For the text-containing cell, return its midpoint in [x, y] coordinate format. 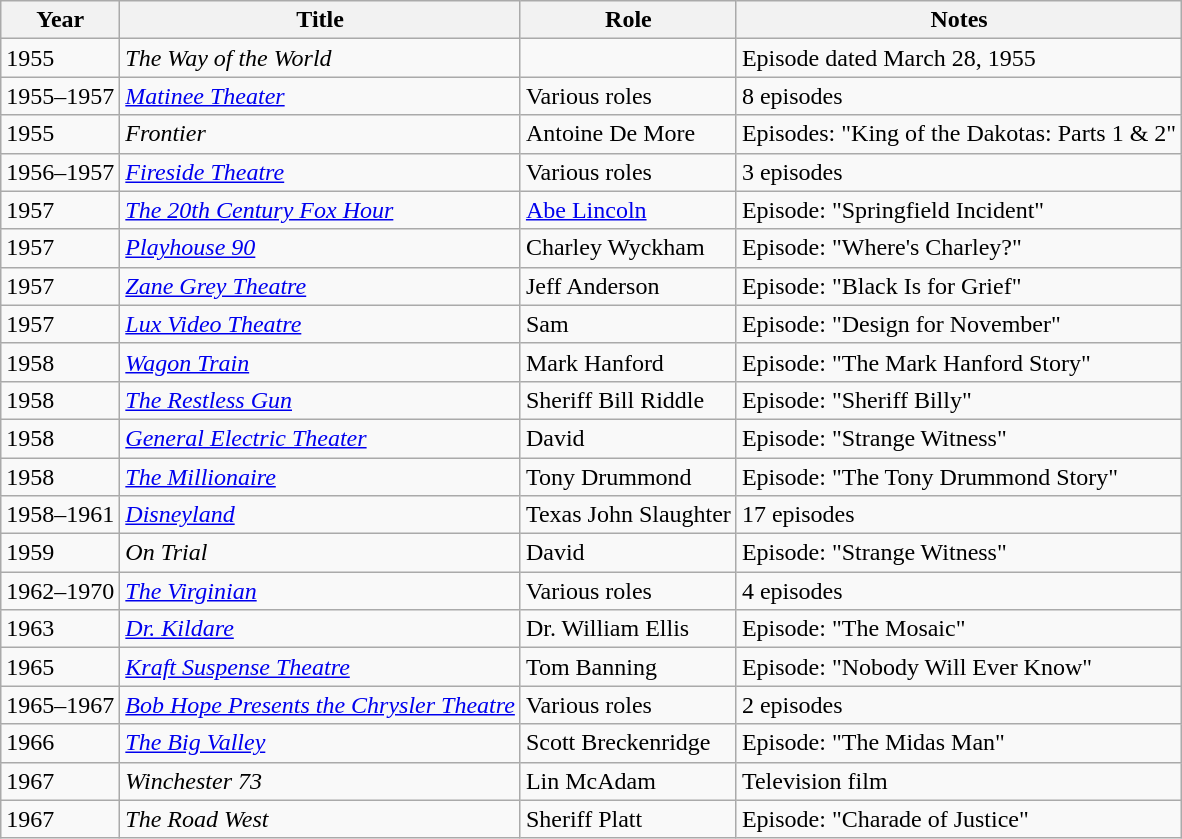
Zane Grey Theatre [320, 286]
General Electric Theater [320, 438]
Texas John Slaughter [628, 515]
The Big Valley [320, 743]
1955–1957 [60, 96]
Episode dated March 28, 1955 [958, 58]
Sam [628, 324]
Fireside Theatre [320, 172]
Episode: "Design for November" [958, 324]
17 episodes [958, 515]
2 episodes [958, 705]
Role [628, 20]
Bob Hope Presents the Chrysler Theatre [320, 705]
Episode: "The Mosaic" [958, 629]
The Millionaire [320, 477]
Playhouse 90 [320, 248]
Episode: "Springfield Incident" [958, 210]
Lux Video Theatre [320, 324]
Scott Breckenridge [628, 743]
Episode: "Sheriff Billy" [958, 400]
Sheriff Platt [628, 819]
Year [60, 20]
The Way of the World [320, 58]
Dr. William Ellis [628, 629]
On Trial [320, 553]
Episodes: "King of the Dakotas: Parts 1 & 2" [958, 134]
Episode: "The Midas Man" [958, 743]
Disneyland [320, 515]
The Restless Gun [320, 400]
Jeff Anderson [628, 286]
Episode: "Nobody Will Ever Know" [958, 667]
Tony Drummond [628, 477]
Dr. Kildare [320, 629]
Charley Wyckham [628, 248]
The Virginian [320, 591]
Notes [958, 20]
3 episodes [958, 172]
The 20th Century Fox Hour [320, 210]
Mark Hanford [628, 362]
Antoine De More [628, 134]
1962–1970 [60, 591]
Tom Banning [628, 667]
Sheriff Bill Riddle [628, 400]
Matinee Theater [320, 96]
1965 [60, 667]
1965–1967 [60, 705]
Frontier [320, 134]
The Road West [320, 819]
1963 [60, 629]
Title [320, 20]
Episode: "The Tony Drummond Story" [958, 477]
Episode: "Where's Charley?" [958, 248]
Winchester 73 [320, 781]
8 episodes [958, 96]
Episode: "Charade of Justice" [958, 819]
Abe Lincoln [628, 210]
Episode: "The Mark Hanford Story" [958, 362]
Lin McAdam [628, 781]
1958–1961 [60, 515]
4 episodes [958, 591]
1959 [60, 553]
Kraft Suspense Theatre [320, 667]
1956–1957 [60, 172]
Wagon Train [320, 362]
Television film [958, 781]
Episode: "Black Is for Grief" [958, 286]
1966 [60, 743]
